Return [x, y] of the center of cell containing provided text 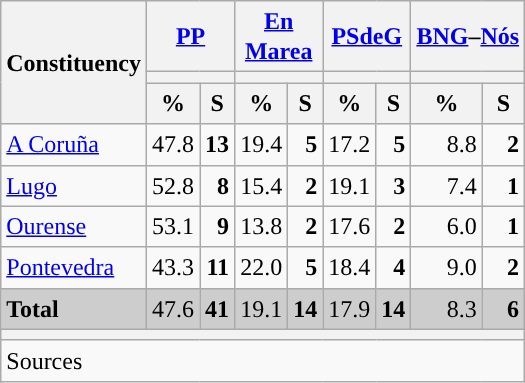
22.0 [262, 268]
7.4 [446, 186]
13 [218, 144]
17.2 [350, 144]
52.8 [172, 186]
PP [190, 36]
Total [74, 308]
8.3 [446, 308]
Constituency [74, 62]
4 [394, 268]
47.6 [172, 308]
BNG–Nós [468, 36]
11 [218, 268]
15.4 [262, 186]
17.9 [350, 308]
Sources [263, 360]
43.3 [172, 268]
Lugo [74, 186]
3 [394, 186]
9 [218, 226]
17.6 [350, 226]
47.8 [172, 144]
6.0 [446, 226]
9.0 [446, 268]
PSdeG [367, 36]
8.8 [446, 144]
En Marea [279, 36]
13.8 [262, 226]
Ourense [74, 226]
18.4 [350, 268]
A Coruña [74, 144]
41 [218, 308]
53.1 [172, 226]
Pontevedra [74, 268]
8 [218, 186]
6 [503, 308]
19.4 [262, 144]
